Locate the cell with the specified text and output its (x, y) center coordinate. 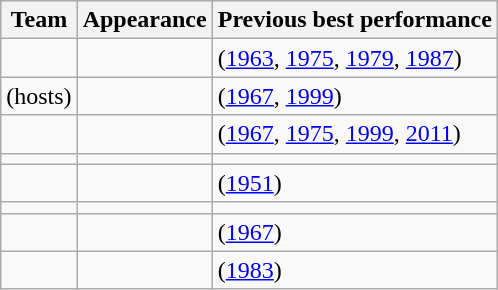
(1967, 1975, 1999, 2011) (354, 134)
Appearance (144, 20)
(1967) (354, 232)
Previous best performance (354, 20)
(hosts) (39, 96)
(1963, 1975, 1979, 1987) (354, 58)
Team (39, 20)
(1967, 1999) (354, 96)
(1983) (354, 270)
(1951) (354, 183)
